Output the [X, Y] coordinate of the center of the cell containing the given text.  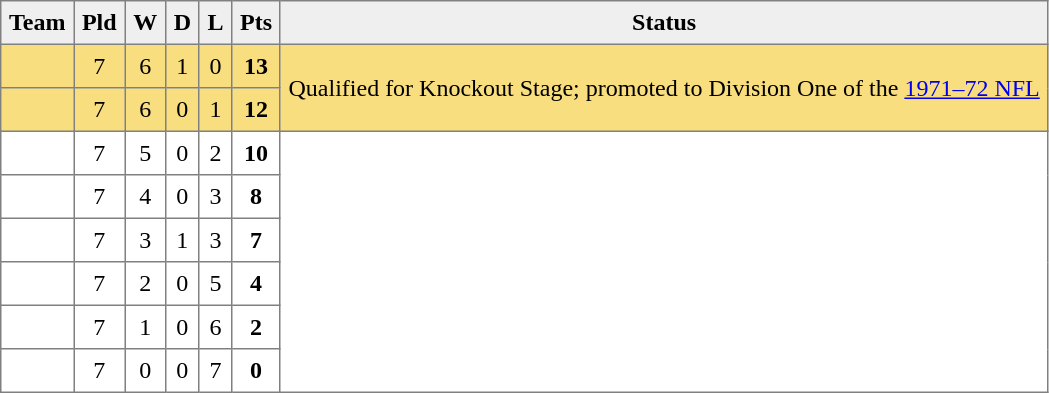
Team [38, 23]
10 [256, 153]
Qualified for Knockout Stage; promoted to Division One of the 1971–72 NFL [664, 88]
13 [256, 66]
L [216, 23]
12 [256, 110]
Status [664, 23]
8 [256, 197]
Pts [256, 23]
W [145, 23]
D [182, 23]
Pld [100, 23]
